Output the [X, Y] coordinate of the center of the cell containing the given text.  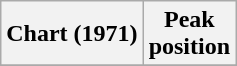
Peakposition [189, 34]
Chart (1971) [72, 34]
